Locate the cell with the specified text and output its (x, y) center coordinate. 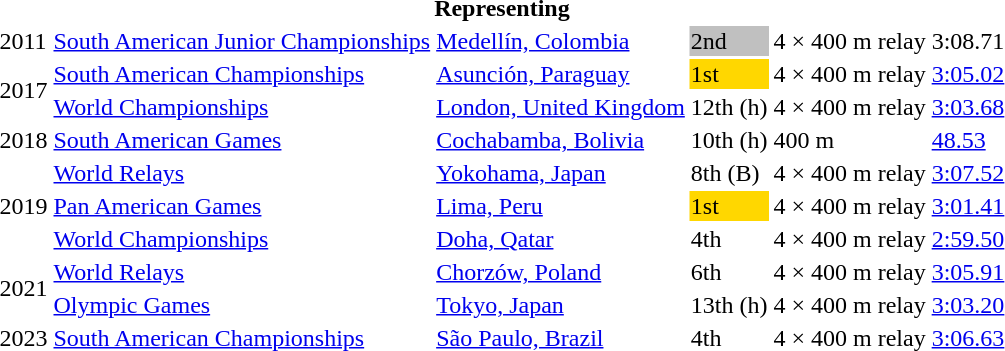
12th (h) (729, 107)
Medellín, Colombia (561, 41)
Yokohama, Japan (561, 173)
400 m (850, 140)
Lima, Peru (561, 206)
Cochabamba, Bolivia (561, 140)
13th (h) (729, 305)
South American Championships (242, 74)
London, United Kingdom (561, 107)
8th (B) (729, 173)
Olympic Games (242, 305)
6th (729, 272)
Doha, Qatar (561, 239)
Chorzów, Poland (561, 272)
Tokyo, Japan (561, 305)
South American Games (242, 140)
Pan American Games (242, 206)
4th (729, 239)
South American Junior Championships (242, 41)
10th (h) (729, 140)
Asunción, Paraguay (561, 74)
2nd (729, 41)
